Provide the [x, y] coordinate of the cell's center where the given text is located.  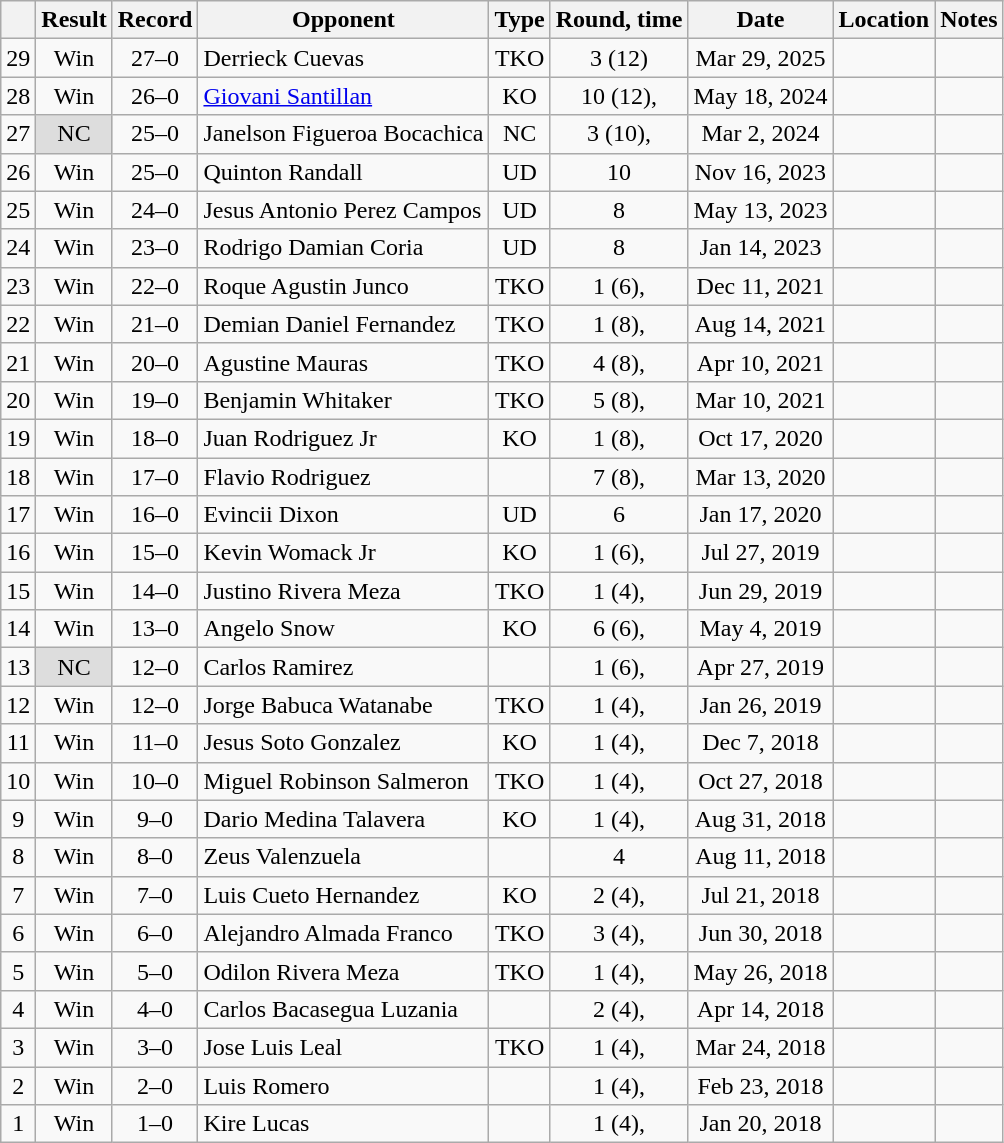
Opponent [344, 20]
Jun 29, 2019 [760, 591]
Mar 10, 2021 [760, 400]
6–0 [155, 933]
Apr 27, 2019 [760, 667]
5 [18, 971]
27–0 [155, 58]
Dec 7, 2018 [760, 743]
Kire Lucas [344, 1124]
Round, time [619, 20]
Jan 26, 2019 [760, 705]
22 [18, 324]
3 (12) [619, 58]
Luis Cueto Hernandez [344, 895]
14–0 [155, 591]
16 [18, 553]
Record [155, 20]
Zeus Valenzuela [344, 857]
Location [884, 20]
Miguel Robinson Salmeron [344, 781]
May 13, 2023 [760, 210]
10 (12), [619, 96]
Jul 27, 2019 [760, 553]
May 18, 2024 [760, 96]
1–0 [155, 1124]
5 (8), [619, 400]
15 [18, 591]
Apr 10, 2021 [760, 362]
19 [18, 438]
9–0 [155, 819]
4 (8), [619, 362]
Demian Daniel Fernandez [344, 324]
18–0 [155, 438]
21 [18, 362]
17–0 [155, 477]
15–0 [155, 553]
26–0 [155, 96]
28 [18, 96]
Derrieck Cuevas [344, 58]
Feb 23, 2018 [760, 1085]
3 (4), [619, 933]
11–0 [155, 743]
Mar 2, 2024 [760, 134]
21–0 [155, 324]
23–0 [155, 248]
Evincii Dixon [344, 515]
25 [18, 210]
Justino Rivera Meza [344, 591]
Carlos Ramirez [344, 667]
Mar 13, 2020 [760, 477]
Jose Luis Leal [344, 1047]
22–0 [155, 286]
Aug 31, 2018 [760, 819]
Carlos Bacasegua Luzania [344, 1009]
3–0 [155, 1047]
Mar 24, 2018 [760, 1047]
Luis Romero [344, 1085]
Jun 30, 2018 [760, 933]
Date [760, 20]
Roque Agustin Junco [344, 286]
Kevin Womack Jr [344, 553]
20 [18, 400]
1 [18, 1124]
Aug 11, 2018 [760, 857]
7–0 [155, 895]
24–0 [155, 210]
Flavio Rodriguez [344, 477]
13–0 [155, 629]
3 (10), [619, 134]
Rodrigo Damian Coria [344, 248]
Aug 14, 2021 [760, 324]
Agustine Mauras [344, 362]
27 [18, 134]
20–0 [155, 362]
May 26, 2018 [760, 971]
4–0 [155, 1009]
2 [18, 1085]
Apr 14, 2018 [760, 1009]
Jan 14, 2023 [760, 248]
Jorge Babuca Watanabe [344, 705]
Jul 21, 2018 [760, 895]
16–0 [155, 515]
26 [18, 172]
9 [18, 819]
5–0 [155, 971]
May 4, 2019 [760, 629]
12 [18, 705]
Oct 17, 2020 [760, 438]
7 [18, 895]
18 [18, 477]
Oct 27, 2018 [760, 781]
10–0 [155, 781]
Type [520, 20]
2–0 [155, 1085]
Juan Rodriguez Jr [344, 438]
24 [18, 248]
3 [18, 1047]
Jan 17, 2020 [760, 515]
Janelson Figueroa Bocachica [344, 134]
Dario Medina Talavera [344, 819]
14 [18, 629]
Jesus Antonio Perez Campos [344, 210]
6 (6), [619, 629]
19–0 [155, 400]
13 [18, 667]
Angelo Snow [344, 629]
11 [18, 743]
Mar 29, 2025 [760, 58]
7 (8), [619, 477]
23 [18, 286]
Quinton Randall [344, 172]
Alejandro Almada Franco [344, 933]
Result [74, 20]
Jesus Soto Gonzalez [344, 743]
Giovani Santillan [344, 96]
Notes [969, 20]
Nov 16, 2023 [760, 172]
17 [18, 515]
Benjamin Whitaker [344, 400]
Jan 20, 2018 [760, 1124]
Dec 11, 2021 [760, 286]
8–0 [155, 857]
29 [18, 58]
Odilon Rivera Meza [344, 971]
